Return the [X, Y] coordinate for the center point of the cell that contains the specified text.  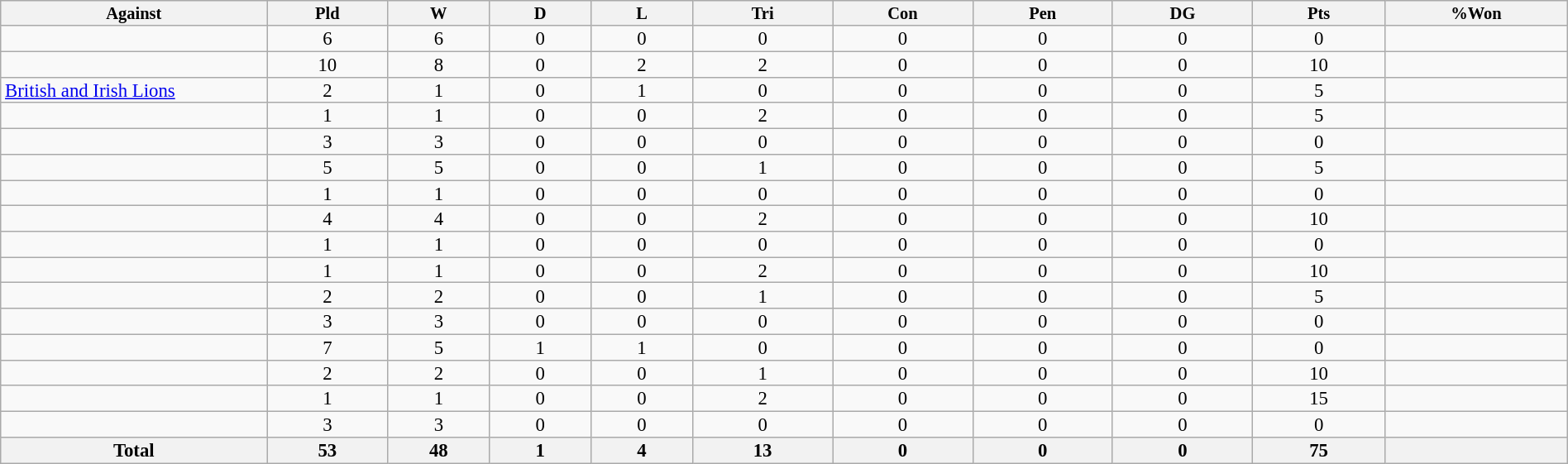
Total [134, 450]
Pld [327, 13]
48 [438, 450]
53 [327, 450]
Tri [762, 13]
British and Irish Lions [134, 89]
Con [903, 13]
L [642, 13]
%Won [1477, 13]
Pen [1042, 13]
Pts [1319, 13]
15 [1319, 399]
13 [762, 450]
W [438, 13]
8 [438, 65]
DG [1183, 13]
D [541, 13]
7 [327, 347]
75 [1319, 450]
Against [134, 13]
